Scan for the cell matching the given text and deliver its (X, Y) coordinate at center. 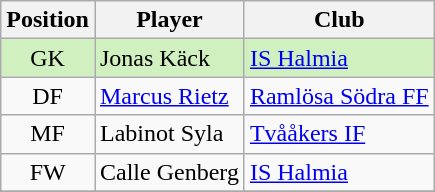
Calle Genberg (169, 172)
Player (169, 20)
DF (48, 96)
Jonas Käck (169, 58)
Labinot Syla (169, 134)
MF (48, 134)
Ramlösa Södra FF (339, 96)
FW (48, 172)
Marcus Rietz (169, 96)
GK (48, 58)
Position (48, 20)
Tvååkers IF (339, 134)
Club (339, 20)
